Search for the cell housing the specified text and yield its [X, Y] center coordinate. 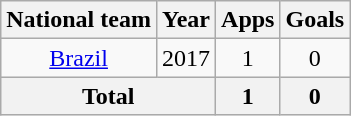
2017 [186, 58]
Total [108, 96]
Apps [248, 20]
National team [79, 20]
Year [186, 20]
Goals [315, 20]
Brazil [79, 58]
